Pinpoint the cell where the given text exists, returning its (x, y) midpoint coordinate. 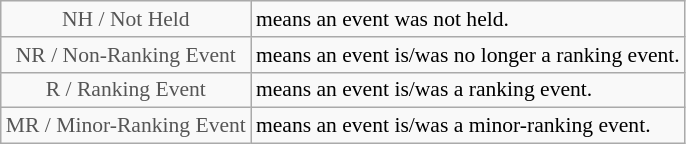
NR / Non-Ranking Event (126, 55)
NH / Not Held (126, 19)
means an event was not held. (468, 19)
R / Ranking Event (126, 90)
means an event is/was a minor-ranking event. (468, 126)
MR / Minor-Ranking Event (126, 126)
means an event is/was a ranking event. (468, 90)
means an event is/was no longer a ranking event. (468, 55)
